Detect which cell encompasses the target text, then output its (X, Y) center coordinate. 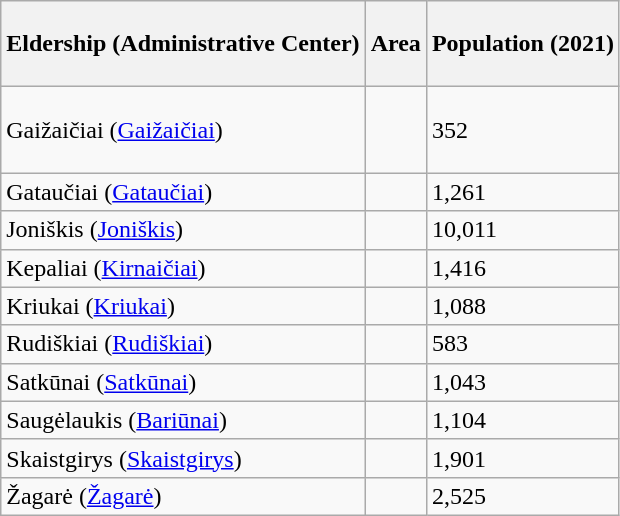
1,416 (522, 268)
Saugėlaukis (Bariūnai) (183, 420)
Area (396, 44)
Žagarė (Žagarė) (183, 496)
1,901 (522, 458)
10,011 (522, 230)
Rudiškiai (Rudiškiai) (183, 344)
1,088 (522, 306)
1,043 (522, 382)
Population (2021) (522, 44)
Kepaliai (Kirnaičiai) (183, 268)
Kriukai (Kriukai) (183, 306)
Satkūnai (Satkūnai) (183, 382)
Gaižaičiai (Gaižaičiai) (183, 130)
1,104 (522, 420)
1,261 (522, 192)
2,525 (522, 496)
583 (522, 344)
Gataučiai (Gataučiai) (183, 192)
Joniškis (Joniškis) (183, 230)
Eldership (Administrative Center) (183, 44)
Skaistgirys (Skaistgirys) (183, 458)
352 (522, 130)
